Return the [X, Y] coordinate for the center point of the cell that contains the specified text.  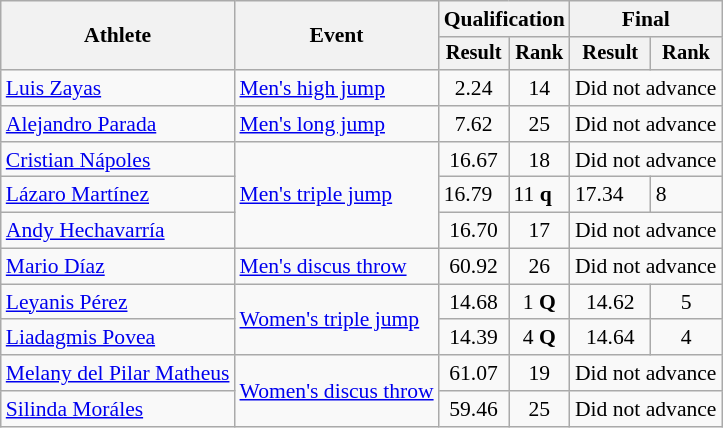
Athlete [118, 36]
Silinda Moráles [118, 409]
4 Q [538, 338]
26 [538, 267]
4 [686, 338]
Andy Hechavarría [118, 231]
Mario Díaz [118, 267]
18 [538, 160]
Women's triple jump [336, 320]
17 [538, 231]
Men's triple jump [336, 196]
Qualification [504, 19]
61.07 [474, 373]
14.62 [610, 302]
Melany del Pilar Matheus [118, 373]
17.34 [610, 195]
59.46 [474, 409]
11 q [538, 195]
5 [686, 302]
Luis Zayas [118, 88]
16.79 [474, 195]
1 Q [538, 302]
Men's high jump [336, 88]
Men's long jump [336, 124]
7.62 [474, 124]
2.24 [474, 88]
14.64 [610, 338]
Alejandro Parada [118, 124]
14.39 [474, 338]
16.67 [474, 160]
Event [336, 36]
Leyanis Pérez [118, 302]
Cristian Nápoles [118, 160]
19 [538, 373]
Women's discus throw [336, 390]
Men's discus throw [336, 267]
60.92 [474, 267]
Lázaro Martínez [118, 195]
16.70 [474, 231]
Final [646, 19]
14.68 [474, 302]
8 [686, 195]
14 [538, 88]
Liadagmis Povea [118, 338]
